Detect which cell encompasses the target text, then output its [x, y] center coordinate. 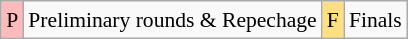
Preliminary rounds & Repechage [172, 20]
Finals [376, 20]
F [333, 20]
P [12, 20]
